From the cell containing the given text, extract its center point as (x, y) coordinate. 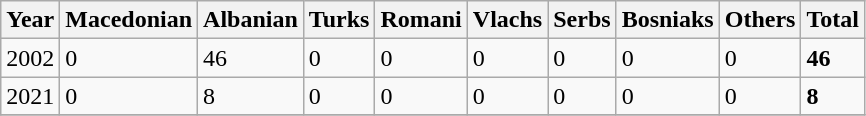
Turks (339, 20)
Macedonian (129, 20)
Albanian (251, 20)
Bosniaks (668, 20)
2021 (30, 96)
Year (30, 20)
Serbs (582, 20)
Romani (421, 20)
Others (760, 20)
2002 (30, 58)
Vlachs (507, 20)
Total (833, 20)
